Scan for the cell matching the given text and deliver its [x, y] coordinate at center. 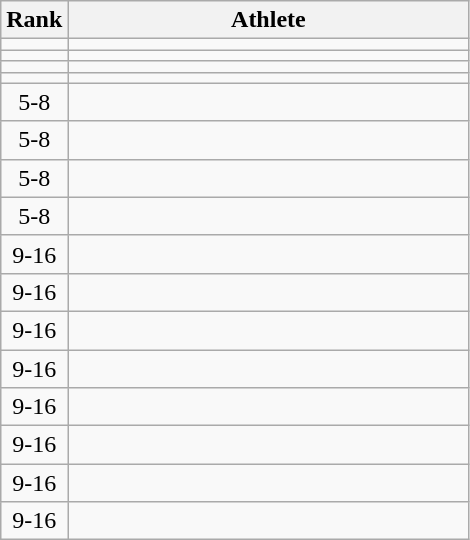
Rank [34, 20]
Athlete [268, 20]
